Output the (x, y) coordinate of the center of the cell containing the given text.  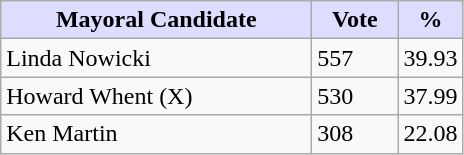
22.08 (430, 134)
Linda Nowicki (156, 58)
557 (355, 58)
Howard Whent (X) (156, 96)
308 (355, 134)
530 (355, 96)
Mayoral Candidate (156, 20)
Vote (355, 20)
% (430, 20)
Ken Martin (156, 134)
37.99 (430, 96)
39.93 (430, 58)
